Provide the (X, Y) coordinate of the cell's center where the given text is located.  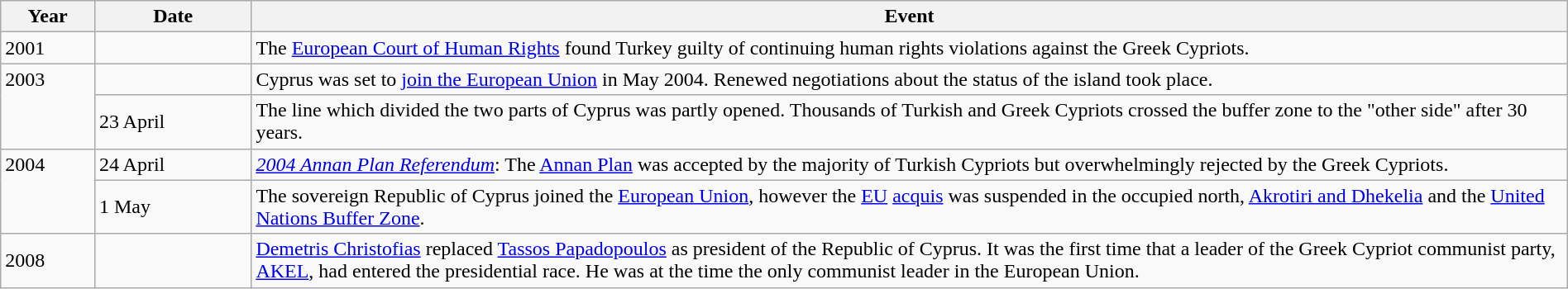
1 May (172, 206)
24 April (172, 164)
Cyprus was set to join the European Union in May 2004. Renewed negotiations about the status of the island took place. (910, 79)
23 April (172, 122)
2004 Annan Plan Referendum: The Annan Plan was accepted by the majority of Turkish Cypriots but overwhelmingly rejected by the Greek Cypriots. (910, 164)
The European Court of Human Rights found Turkey guilty of continuing human rights violations against the Greek Cypriots. (910, 48)
Event (910, 17)
Date (172, 17)
2004 (48, 192)
Year (48, 17)
2001 (48, 48)
2008 (48, 261)
2003 (48, 106)
